Search for the cell housing the specified text and yield its [X, Y] center coordinate. 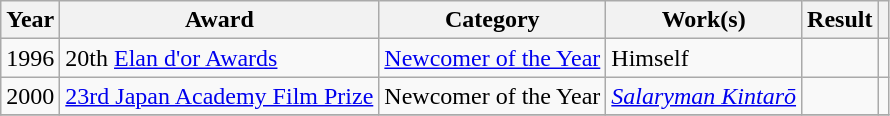
23rd Japan Academy Film Prize [220, 96]
Work(s) [704, 20]
Himself [704, 58]
2000 [30, 96]
1996 [30, 58]
Category [492, 20]
Award [220, 20]
Year [30, 20]
20th Elan d'or Awards [220, 58]
Salaryman Kintarō [704, 96]
Result [840, 20]
